Return (x, y) of the center of cell containing provided text 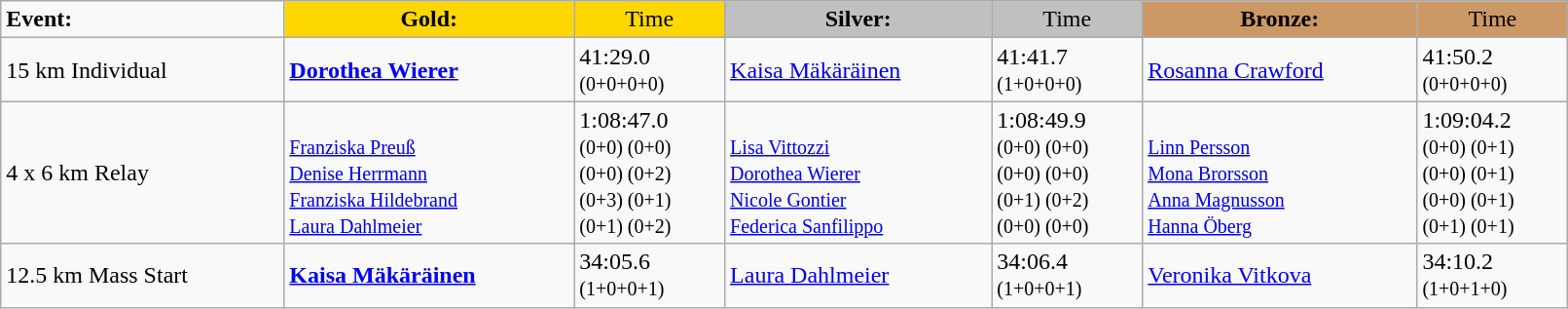
Laura Dahlmeier (858, 275)
Event: (142, 19)
Dorothea Wierer (429, 70)
Franziska PreußDenise HerrmannFranziska HildebrandLaura Dahlmeier (429, 173)
Rosanna Crawford (1280, 70)
Gold: (429, 19)
Veronika Vitkova (1280, 275)
15 km Individual (142, 70)
34:06.4(1+0+0+1) (1067, 275)
41:41.7(1+0+0+0) (1067, 70)
1:09:04.2 (0+0) (0+1)(0+0) (0+1)(0+0) (0+1)(0+1) (0+1) (1493, 173)
Bronze: (1280, 19)
Linn PerssonMona BrorssonAnna MagnussonHanna Öberg (1280, 173)
1:08:49.9 (0+0) (0+0)(0+0) (0+0)(0+1) (0+2)(0+0) (0+0) (1067, 173)
41:29.0(0+0+0+0) (650, 70)
Silver: (858, 19)
Lisa VittozziDorothea WiererNicole GontierFederica Sanfilippo (858, 173)
4 x 6 km Relay (142, 173)
1:08:47.0 (0+0) (0+0)(0+0) (0+2)(0+3) (0+1)(0+1) (0+2) (650, 173)
34:10.2(1+0+1+0) (1493, 275)
34:05.6(1+0+0+1) (650, 275)
41:50.2(0+0+0+0) (1493, 70)
12.5 km Mass Start (142, 275)
